Pinpoint the cell where the given text exists, returning its [x, y] midpoint coordinate. 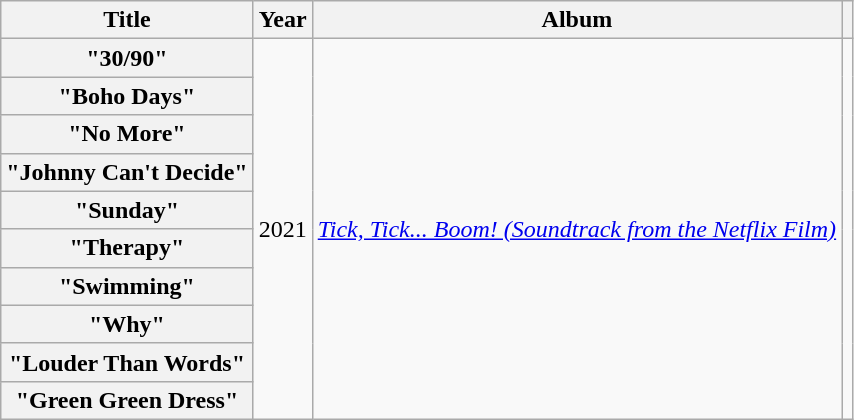
"Johnny Can't Decide" [127, 172]
Album [576, 20]
"Louder Than Words" [127, 362]
"30/90" [127, 58]
Year [282, 20]
"Boho Days" [127, 96]
"Therapy" [127, 248]
"Why" [127, 324]
Tick, Tick... Boom! (Soundtrack from the Netflix Film) [576, 230]
"Green Green Dress" [127, 400]
Title [127, 20]
"Sunday" [127, 210]
2021 [282, 230]
"No More" [127, 134]
"Swimming" [127, 286]
